Return the (X, Y) coordinate for the center point of the cell that contains the specified text.  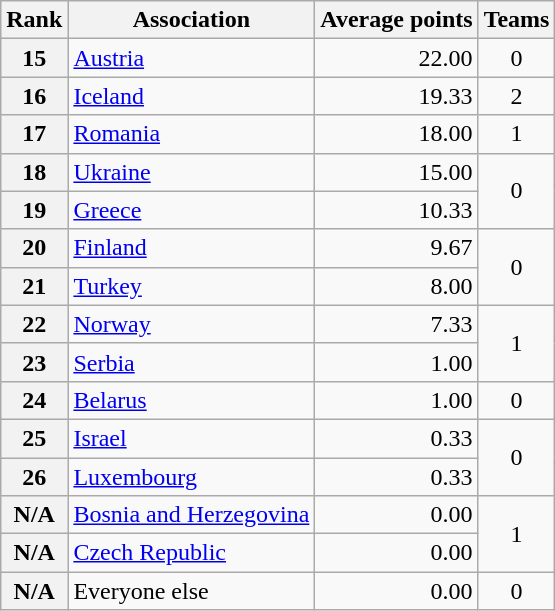
26 (34, 477)
Iceland (192, 96)
Luxembourg (192, 477)
Serbia (192, 362)
18 (34, 172)
9.67 (396, 248)
20 (34, 248)
21 (34, 286)
Teams (516, 20)
19.33 (396, 96)
23 (34, 362)
8.00 (396, 286)
18.00 (396, 134)
Association (192, 20)
17 (34, 134)
24 (34, 400)
Ukraine (192, 172)
22 (34, 324)
Austria (192, 58)
Greece (192, 210)
22.00 (396, 58)
Average points (396, 20)
16 (34, 96)
15.00 (396, 172)
Norway (192, 324)
Czech Republic (192, 553)
19 (34, 210)
10.33 (396, 210)
25 (34, 438)
Belarus (192, 400)
Turkey (192, 286)
Romania (192, 134)
2 (516, 96)
Rank (34, 20)
15 (34, 58)
Israel (192, 438)
Bosnia and Herzegovina (192, 515)
Finland (192, 248)
Everyone else (192, 591)
7.33 (396, 324)
